From the cell containing the given text, extract its center point as (X, Y) coordinate. 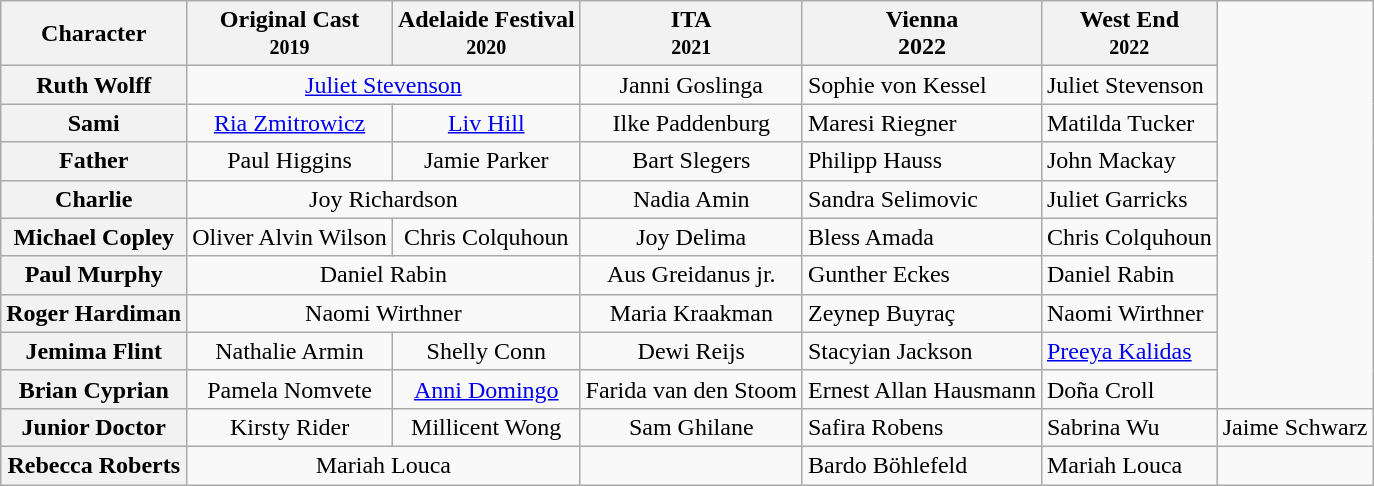
Farida van den Stoom (691, 389)
Millicent Wong (486, 427)
Dewi Reijs (691, 351)
Anni Domingo (486, 389)
Sabrina Wu (1129, 427)
Doña Croll (1129, 389)
Ria Zmitrowicz (290, 123)
Adelaide Festival2020 (486, 34)
Brian Cyprian (94, 389)
Bless Amada (922, 237)
Sami (94, 123)
Sam Ghilane (691, 427)
Bart Slegers (691, 161)
Philipp Hauss (922, 161)
Juliet Garricks (1129, 199)
Ilke Paddenburg (691, 123)
Gunther Eckes (922, 275)
Junior Doctor (94, 427)
Oliver Alvin Wilson (290, 237)
Stacyian Jackson (922, 351)
Joy Richardson (384, 199)
Maresi Riegner (922, 123)
Bardo Böhlefeld (922, 465)
ITA2021 (691, 34)
Liv Hill (486, 123)
Preeya Kalidas (1129, 351)
Paul Murphy (94, 275)
Rebecca Roberts (94, 465)
Sophie von Kessel (922, 85)
Original Cast2019 (290, 34)
Paul Higgins (290, 161)
Jamie Parker (486, 161)
Nathalie Armin (290, 351)
West End2022 (1129, 34)
Joy Delima (691, 237)
Jaime Schwarz (1295, 427)
Vienna2022 (922, 34)
Charlie (94, 199)
Kirsty Rider (290, 427)
Janni Goslinga (691, 85)
Character (94, 34)
Father (94, 161)
Shelly Conn (486, 351)
Safira Robens (922, 427)
Nadia Amin (691, 199)
Roger Hardiman (94, 313)
Ruth Wolff (94, 85)
Matilda Tucker (1129, 123)
Ernest Allan Hausmann (922, 389)
Pamela Nomvete (290, 389)
Sandra Selimovic (922, 199)
Michael Copley (94, 237)
Zeynep Buyraç (922, 313)
Jemima Flint (94, 351)
Aus Greidanus jr. (691, 275)
Maria Kraakman (691, 313)
John Mackay (1129, 161)
